Return (x, y) of the center of cell containing provided text 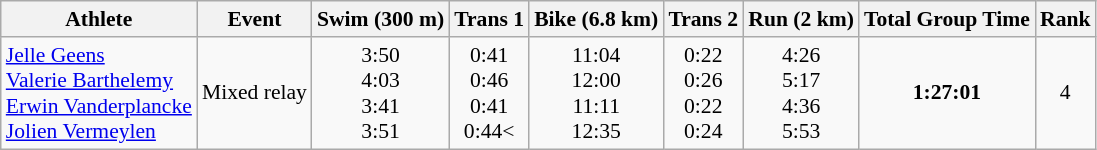
0:220:260:220:24 (703, 93)
0:410:460:410:44< (489, 93)
11:0412:0011:1112:35 (596, 93)
Bike (6.8 km) (596, 19)
Rank (1066, 19)
Mixed relay (254, 93)
Trans 1 (489, 19)
Jelle GeensValerie BarthelemyErwin VanderplanckeJolien Vermeylen (99, 93)
3:504:033:413:51 (380, 93)
Athlete (99, 19)
1:27:01 (947, 93)
4 (1066, 93)
Total Group Time (947, 19)
Run (2 km) (801, 19)
Swim (300 m) (380, 19)
4:265:174:365:53 (801, 93)
Trans 2 (703, 19)
Event (254, 19)
